Identify which cell holds the provided text, then report its [x, y] central coordinate. 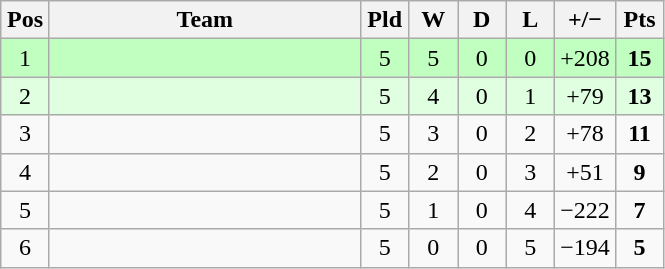
+/− [586, 20]
D [482, 20]
7 [640, 210]
+51 [586, 172]
+208 [586, 58]
W [434, 20]
Pts [640, 20]
−222 [586, 210]
+79 [586, 96]
6 [26, 248]
−194 [586, 248]
9 [640, 172]
15 [640, 58]
13 [640, 96]
+78 [586, 134]
Pos [26, 20]
Pld [384, 20]
L [530, 20]
Team [204, 20]
11 [640, 134]
